Extract the [X, Y] coordinate from the center of the cell holding the provided text.  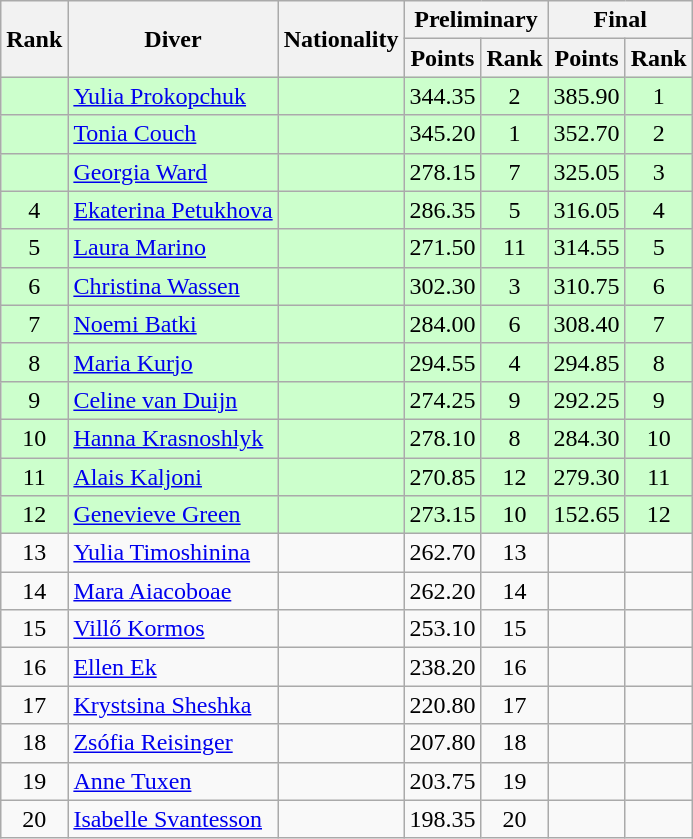
Tonia Couch [173, 134]
271.50 [442, 248]
Alais Kaljoni [173, 477]
279.30 [586, 477]
207.80 [442, 743]
278.10 [442, 438]
Celine van Duijn [173, 400]
Yulia Timoshinina [173, 553]
253.10 [442, 629]
344.35 [442, 96]
345.20 [442, 134]
Zsófia Reisinger [173, 743]
203.75 [442, 781]
274.25 [442, 400]
308.40 [586, 324]
Diver [173, 39]
273.15 [442, 515]
302.30 [442, 286]
152.65 [586, 515]
316.05 [586, 210]
Ekaterina Petukhova [173, 210]
Nationality [341, 39]
238.20 [442, 667]
Ellen Ek [173, 667]
385.90 [586, 96]
Hanna Krasnoshlyk [173, 438]
Krystsina Sheshka [173, 705]
Noemi Batki [173, 324]
310.75 [586, 286]
314.55 [586, 248]
Maria Kurjo [173, 362]
Georgia Ward [173, 172]
292.25 [586, 400]
278.15 [442, 172]
220.80 [442, 705]
294.85 [586, 362]
262.20 [442, 591]
198.35 [442, 819]
Genevieve Green [173, 515]
262.70 [442, 553]
352.70 [586, 134]
Laura Marino [173, 248]
284.00 [442, 324]
286.35 [442, 210]
Isabelle Svantesson [173, 819]
Anne Tuxen [173, 781]
Final [620, 20]
Yulia Prokopchuk [173, 96]
Mara Aiacoboae [173, 591]
Preliminary [476, 20]
Christina Wassen [173, 286]
284.30 [586, 438]
294.55 [442, 362]
325.05 [586, 172]
Villő Kormos [173, 629]
270.85 [442, 477]
